Detect which cell encompasses the target text, then output its (x, y) center coordinate. 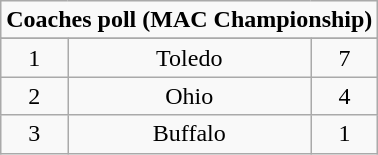
7 (344, 58)
Ohio (190, 96)
3 (34, 134)
2 (34, 96)
Buffalo (190, 134)
Coaches poll (MAC Championship) (190, 20)
4 (344, 96)
Toledo (190, 58)
